Find where the given text appears and provide that cell's center as [x, y] coordinate. 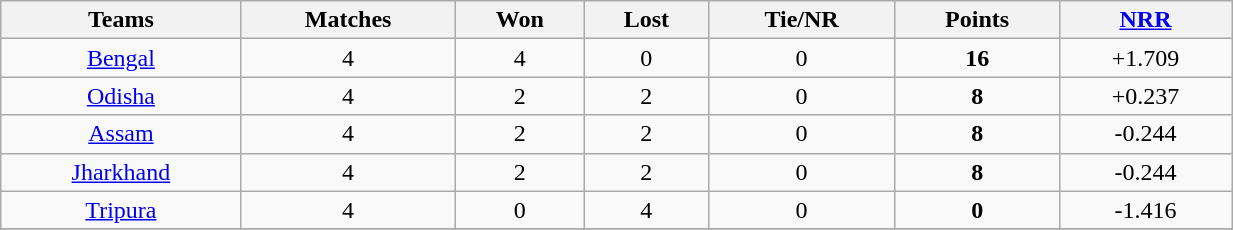
Lost [647, 20]
Won [520, 20]
16 [977, 58]
Tripura [121, 210]
Assam [121, 134]
Teams [121, 20]
Odisha [121, 96]
+1.709 [1145, 58]
+0.237 [1145, 96]
Bengal [121, 58]
Jharkhand [121, 172]
-1.416 [1145, 210]
Matches [348, 20]
Tie/NR [802, 20]
NRR [1145, 20]
Points [977, 20]
